Determine the [x, y] coordinate at the center of the cell enclosing the given text.  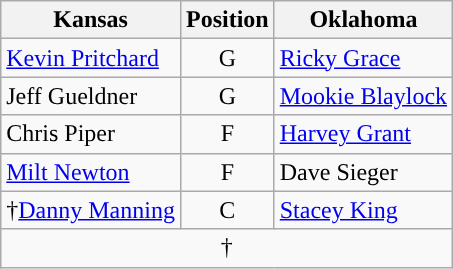
Jeff Gueldner [91, 96]
Milt Newton [91, 172]
Chris Piper [91, 134]
Ricky Grace [363, 58]
Stacey King [363, 210]
Harvey Grant [363, 134]
C [227, 210]
Position [227, 20]
Kansas [91, 20]
†Danny Manning [91, 210]
Dave Sieger [363, 172]
† [227, 248]
Kevin Pritchard [91, 58]
Mookie Blaylock [363, 96]
Oklahoma [363, 20]
